Detect which cell encompasses the target text, then output its [x, y] center coordinate. 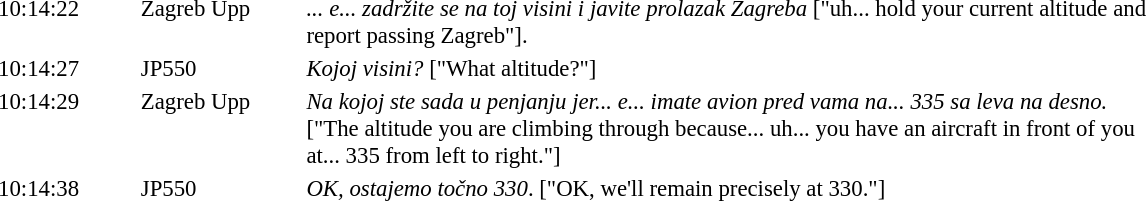
Zagreb Upp [220, 128]
JP550 [220, 68]
